Detect which cell encompasses the target text, then output its [x, y] center coordinate. 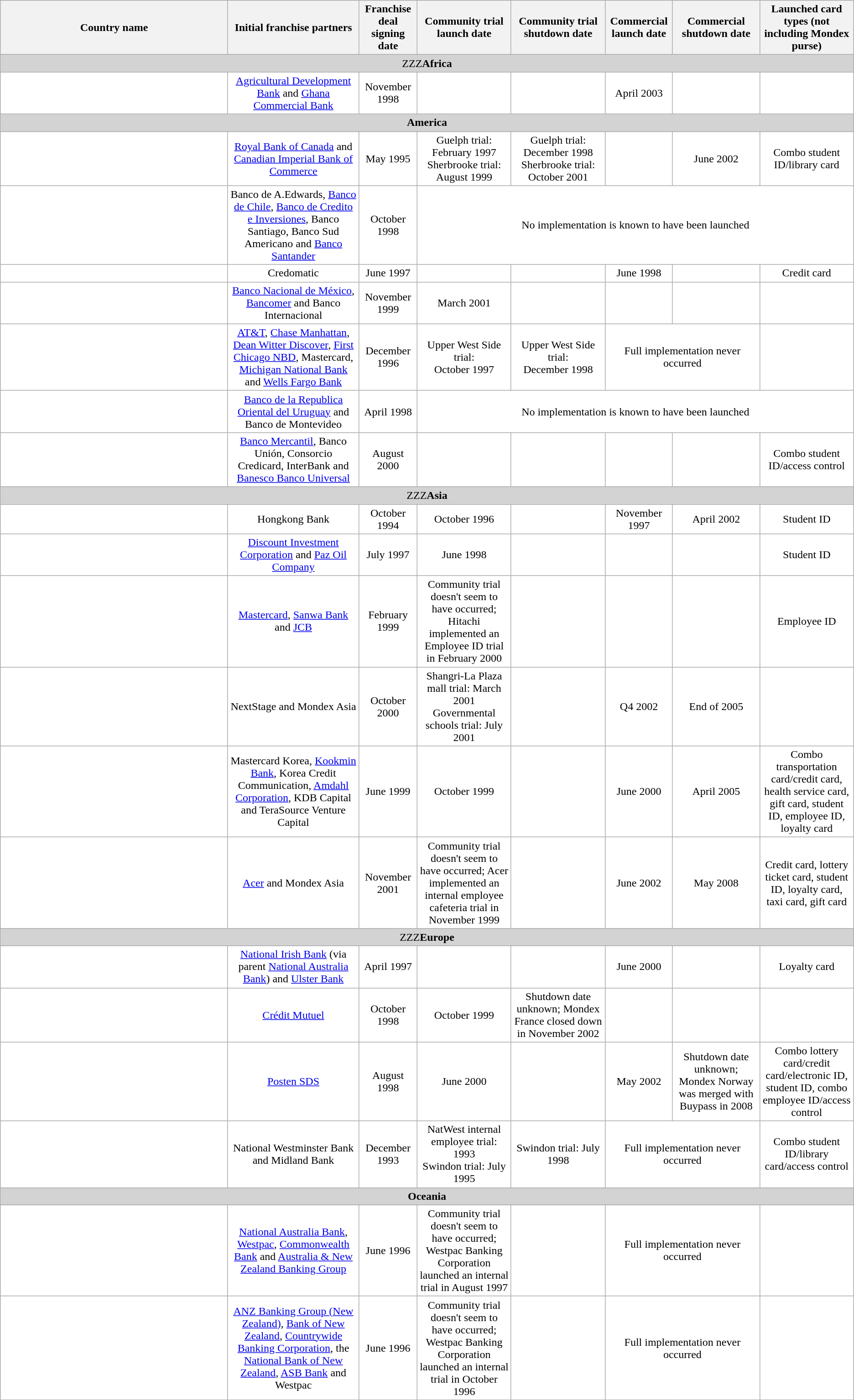
Commercial shutdown date [716, 27]
Upper West Side trial:December 1998 [558, 357]
Banco Mercantil, Banco Unión, Consorcio Credicard, InterBank and Banesco Banco Universal [293, 460]
Combo student ID/library card/access control [807, 1154]
December 1996 [388, 357]
ZZZAfrica [427, 63]
Discount Investment Corporation and Paz Oil Company [293, 555]
August 1998 [388, 1082]
Swindon trial: July 1998 [558, 1154]
April 1998 [388, 411]
Community trial doesn't seem to have occurred; Westpac Banking Corporation launched an internal trial in October 1996 [464, 1348]
ZZZEurope [427, 937]
National Australia Bank, Westpac, Commonwealth Bank and Australia & New Zealand Banking Group [293, 1250]
April 2002 [716, 519]
November 1998 [388, 93]
Launched card types (not including Mondex purse) [807, 27]
April 2005 [716, 792]
Q4 2002 [639, 707]
Combo student ID/library card [807, 159]
Initial franchise partners [293, 27]
October 1996 [464, 519]
December 1993 [388, 1154]
End of 2005 [716, 707]
NatWest internal employee trial: 1993Swindon trial: July 1995 [464, 1154]
Community trial shutdown date [558, 27]
Credit card, lottery ticket card, student ID, loyalty card, taxi card, gift card [807, 883]
America [427, 123]
Banco Nacional de México, Bancomer and Banco Internacional [293, 303]
Shangri-La Plaza mall trial: March 2001Governmental schools trial: July 2001 [464, 707]
Mastercard, Sanwa Bank and JCB [293, 622]
Community trial launch date [464, 27]
March 2001 [464, 303]
May 1995 [388, 159]
Guelph trial: December 1998Sherbrooke trial: October 2001 [558, 159]
Loyalty card [807, 967]
Community trial doesn't seem to have occurred; Westpac Banking Corporation launched an internal trial in August 1997 [464, 1250]
May 2002 [639, 1082]
ZZZAsia [427, 495]
Combo lottery card/credit card/electronic ID, student ID, combo employee ID/access control [807, 1082]
November 1999 [388, 303]
Hongkong Bank [293, 519]
Combo student ID/access control [807, 460]
Credit card [807, 273]
Banco de la Republica Oriental del Uruguay and Banco de Montevideo [293, 411]
October 1994 [388, 519]
May 2008 [716, 883]
AT&T, Chase Manhattan, Dean Witter Discover, First Chicago NBD, Mastercard, Michigan National Bank and Wells Fargo Bank [293, 357]
April 2003 [639, 93]
Community trial doesn't seem to have occurred; Acer implemented an internal employee cafeteria trial in November 1999 [464, 883]
Crédit Mutuel [293, 1015]
National Westminster Bank and Midland Bank [293, 1154]
November 1997 [639, 519]
Agricultural Development Bank and Ghana Commercial Bank [293, 93]
Upper West Side trial:October 1997 [464, 357]
Commercial launch date [639, 27]
National Irish Bank (via parent National Australia Bank) and Ulster Bank [293, 967]
Banco de A.Edwards, Banco de Chile, Banco de Credito e Inversiones, Banco Santiago, Banco Sud Americano and Banco Santander [293, 225]
Guelph trial: February 1997Sherbrooke trial: August 1999 [464, 159]
Oceania [427, 1196]
June 1999 [388, 792]
April 1997 [388, 967]
Credomatic [293, 273]
Acer and Mondex Asia [293, 883]
June 1997 [388, 273]
Franchise deal signing date [388, 27]
NextStage and Mondex Asia [293, 707]
February 1999 [388, 622]
Employee ID [807, 622]
Community trial doesn't seem to have occurred; Hitachi implemented an Employee ID trial in February 2000 [464, 622]
Mastercard Korea, Kookmin Bank, Korea Credit Communication, Amdahl Corporation, KDB Capital and TeraSource Venture Capital [293, 792]
Shutdown date unknown; Mondex Norway was merged with Buypass in 2008 [716, 1082]
Country name [114, 27]
August 2000 [388, 460]
July 1997 [388, 555]
Combo transportation card/credit card, health service card, gift card, student ID, employee ID, loyalty card [807, 792]
October 2000 [388, 707]
Royal Bank of Canada and Canadian Imperial Bank of Commerce [293, 159]
Shutdown date unknown; Mondex France closed down in November 2002 [558, 1015]
ANZ Banking Group (New Zealand), Bank of New Zealand, Countrywide Banking Corporation, the National Bank of New Zealand, ASB Bank and Westpac [293, 1348]
November 2001 [388, 883]
Posten SDS [293, 1082]
